From the cell containing the given text, extract its center point as [x, y] coordinate. 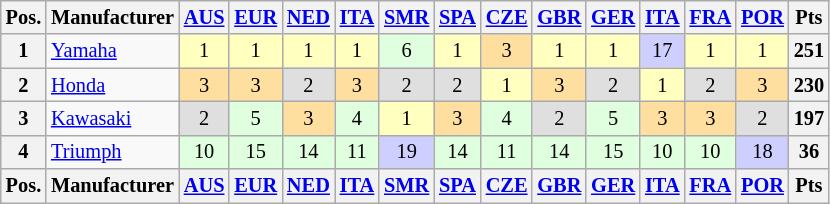
230 [809, 85]
251 [809, 51]
17 [662, 51]
Kawasaki [112, 118]
6 [406, 51]
19 [406, 152]
197 [809, 118]
Yamaha [112, 51]
Triumph [112, 152]
36 [809, 152]
Honda [112, 85]
18 [762, 152]
